Scan for the cell matching the given text and deliver its (x, y) coordinate at center. 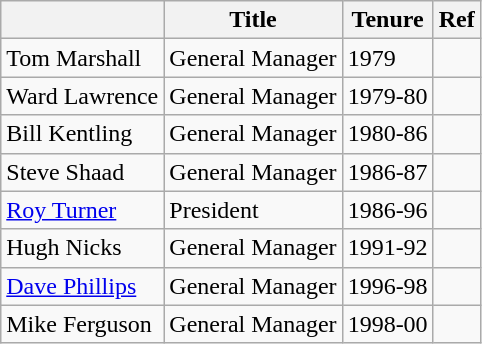
1996-98 (388, 286)
1986-96 (388, 210)
1979 (388, 58)
Dave Phillips (82, 286)
Tenure (388, 20)
Hugh Nicks (82, 248)
Roy Turner (82, 210)
1991-92 (388, 248)
Ward Lawrence (82, 96)
1979-80 (388, 96)
Bill Kentling (82, 134)
Title (253, 20)
1998-00 (388, 324)
1986-87 (388, 172)
President (253, 210)
Tom Marshall (82, 58)
1980-86 (388, 134)
Mike Ferguson (82, 324)
Steve Shaad (82, 172)
Ref (456, 20)
